Pinpoint the cell where the given text exists, returning its [X, Y] midpoint coordinate. 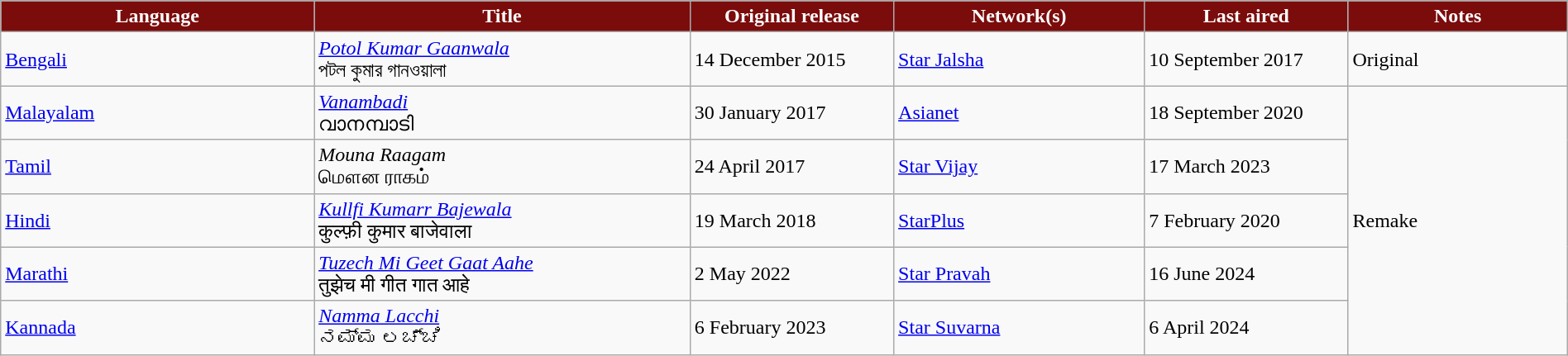
2 May 2022 [791, 274]
Hindi [157, 220]
16 June 2024 [1246, 274]
Language [157, 17]
6 February 2023 [791, 327]
17 March 2023 [1246, 167]
Vanambadi വാനമ്പാടി [503, 112]
6 April 2024 [1246, 327]
24 April 2017 [791, 167]
Original release [791, 17]
Asianet [1019, 112]
Bengali [157, 59]
Star Vijay [1019, 167]
Kannada [157, 327]
Notes [1457, 17]
Remake [1457, 220]
Star Jalsha [1019, 59]
Namma Lacchi ನಮ್ಮ ಲಚ್ಚಿ [503, 327]
StarPlus [1019, 220]
Last aired [1246, 17]
30 January 2017 [791, 112]
Tuzech Mi Geet Gaat Aahe तुझेच मी गीत गात आहे [503, 274]
18 September 2020 [1246, 112]
Kullfi Kumarr Bajewala कुल्फ़ी कुमार बाजेवाला [503, 220]
Title [503, 17]
Potol Kumar Gaanwala পটল কুমার গানওয়ালা [503, 59]
Original [1457, 59]
Marathi [157, 274]
14 December 2015 [791, 59]
19 March 2018 [791, 220]
Tamil [157, 167]
Malayalam [157, 112]
Network(s) [1019, 17]
Mouna Raagam மௌன ராகம் [503, 167]
10 September 2017 [1246, 59]
Star Pravah [1019, 274]
Star Suvarna [1019, 327]
7 February 2020 [1246, 220]
